Find where the given text appears and provide that cell's center as [X, Y] coordinate. 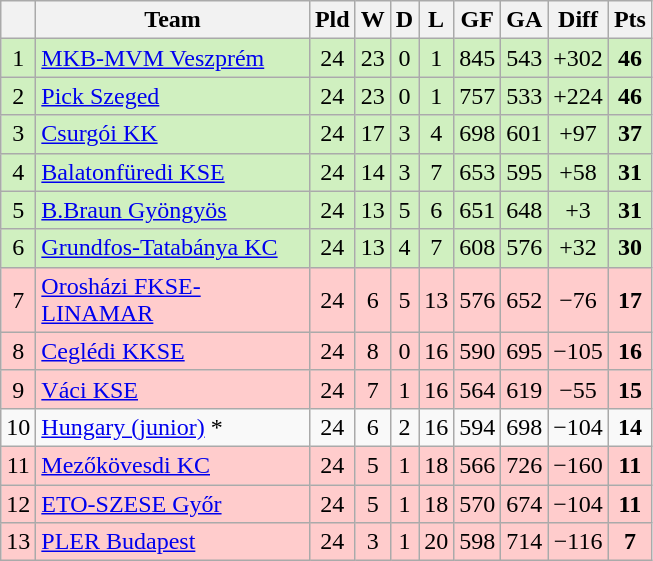
566 [478, 465]
594 [478, 427]
543 [524, 58]
Balatonfüredi KSE [173, 172]
695 [524, 351]
Team [173, 20]
GF [478, 20]
601 [524, 134]
Grundfos-Tatabánya KC [173, 248]
9 [18, 389]
+32 [578, 248]
GA [524, 20]
595 [524, 172]
608 [478, 248]
598 [478, 542]
652 [524, 300]
Pick Szeged [173, 96]
Pld [332, 20]
−105 [578, 351]
+302 [578, 58]
30 [630, 248]
Csurgói KK [173, 134]
L [436, 20]
MKB-MVM Veszprém [173, 58]
726 [524, 465]
Ceglédi KKSE [173, 351]
15 [630, 389]
PLER Budapest [173, 542]
D [404, 20]
Hungary (junior) * [173, 427]
570 [478, 503]
Diff [578, 20]
590 [478, 351]
W [372, 20]
+224 [578, 96]
564 [478, 389]
674 [524, 503]
+3 [578, 210]
714 [524, 542]
+97 [578, 134]
651 [478, 210]
ETO-SZESE Győr [173, 503]
533 [524, 96]
845 [478, 58]
Váci KSE [173, 389]
12 [18, 503]
757 [478, 96]
Mezőkövesdi KC [173, 465]
653 [478, 172]
20 [436, 542]
Orosházi FKSE-LINAMAR [173, 300]
B.Braun Gyöngyös [173, 210]
+58 [578, 172]
37 [630, 134]
10 [18, 427]
−116 [578, 542]
−55 [578, 389]
648 [524, 210]
−76 [578, 300]
Pts [630, 20]
−160 [578, 465]
619 [524, 389]
